Scan for the cell matching the given text and deliver its (X, Y) coordinate at center. 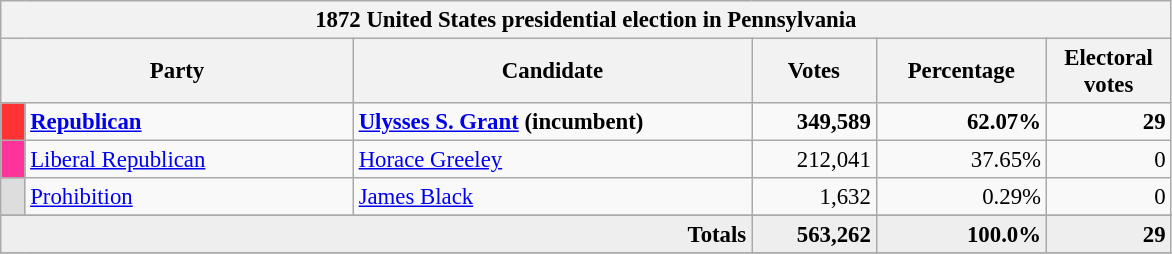
Percentage (961, 72)
100.0% (961, 235)
37.65% (961, 160)
0.29% (961, 197)
Electoral votes (1108, 72)
Republican (189, 122)
349,589 (814, 122)
563,262 (814, 235)
62.07% (961, 122)
James Black (552, 197)
1,632 (814, 197)
Ulysses S. Grant (incumbent) (552, 122)
Horace Greeley (552, 160)
Liberal Republican (189, 160)
1872 United States presidential election in Pennsylvania (586, 20)
Party (178, 72)
Prohibition (189, 197)
Totals (376, 235)
Votes (814, 72)
212,041 (814, 160)
Candidate (552, 72)
